Locate the cell with the specified text and output its [X, Y] center coordinate. 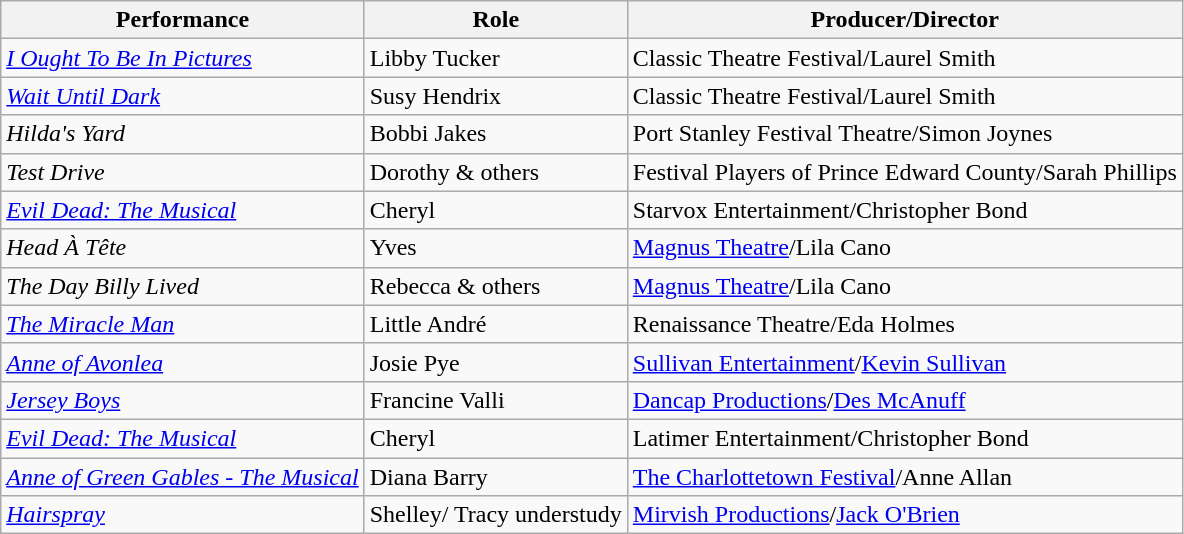
Mirvish Productions/Jack O'Brien [904, 515]
Rebecca & others [496, 286]
Festival Players of Prince Edward County/Sarah Phillips [904, 172]
Hilda's Yard [182, 134]
Josie Pye [496, 362]
Renaissance Theatre/Eda Holmes [904, 324]
Starvox Entertainment/Christopher Bond [904, 210]
Bobbi Jakes [496, 134]
The Miracle Man [182, 324]
Role [496, 20]
Wait Until Dark [182, 96]
Shelley/ Tracy understudy [496, 515]
Dancap Productions/Des McAnuff [904, 400]
I Ought To Be In Pictures [182, 58]
Dorothy & others [496, 172]
Susy Hendrix [496, 96]
The Day Billy Lived [182, 286]
Anne of Avonlea [182, 362]
Yves [496, 248]
Jersey Boys [182, 400]
The Charlottetown Festival/Anne Allan [904, 477]
Producer/Director [904, 20]
Test Drive [182, 172]
Hairspray [182, 515]
Head À Tête [182, 248]
Little André [496, 324]
Port Stanley Festival Theatre/Simon Joynes [904, 134]
Latimer Entertainment/Christopher Bond [904, 438]
Anne of Green Gables - The Musical [182, 477]
Diana Barry [496, 477]
Sullivan Entertainment/Kevin Sullivan [904, 362]
Francine Valli [496, 400]
Libby Tucker [496, 58]
Performance [182, 20]
